Capture the cell that displays the provided text and extract its (X, Y) central coordinate. 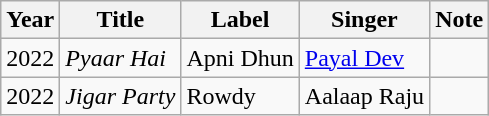
Jigar Party (120, 96)
Label (240, 20)
Year (30, 20)
Rowdy (240, 96)
Payal Dev (364, 58)
Note (460, 20)
Pyaar Hai (120, 58)
Title (120, 20)
Singer (364, 20)
Aalaap Raju (364, 96)
Apni Dhun (240, 58)
